Search for the cell housing the specified text and yield its [x, y] center coordinate. 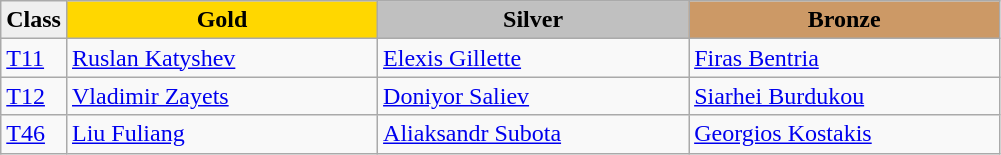
Class [34, 20]
Vladimir Zayets [222, 96]
Ruslan Katyshev [222, 58]
Gold [222, 20]
Georgios Kostakis [844, 134]
T12 [34, 96]
Elexis Gillette [534, 58]
Firas Bentria [844, 58]
Bronze [844, 20]
Aliaksandr Subota [534, 134]
Doniyor Saliev [534, 96]
T46 [34, 134]
T11 [34, 58]
Siarhei Burdukou [844, 96]
Liu Fuliang [222, 134]
Silver [534, 20]
